Return the [X, Y] coordinate for the center point of the cell that contains the specified text.  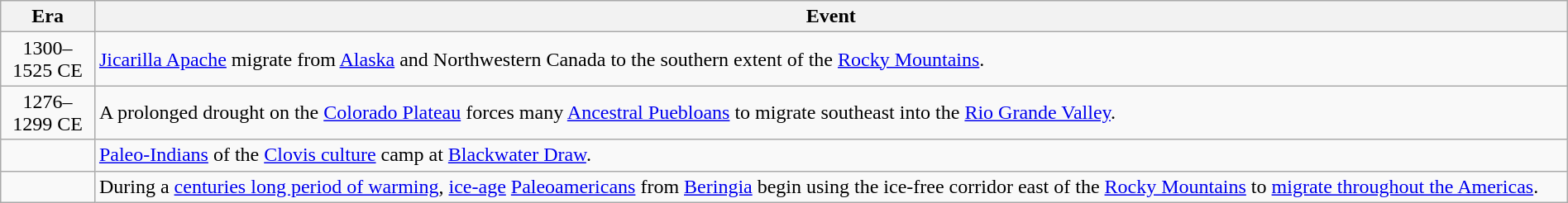
Era [48, 17]
1300–1525 CE [48, 59]
Event [830, 17]
Jicarilla Apache migrate from Alaska and Northwestern Canada to the southern extent of the Rocky Mountains. [830, 59]
A prolonged drought on the Colorado Plateau forces many Ancestral Puebloans to migrate southeast into the Rio Grande Valley. [830, 112]
Paleo-Indians of the Clovis culture camp at Blackwater Draw. [830, 155]
1276–1299 CE [48, 112]
